Pinpoint the cell where the given text exists, returning its (X, Y) midpoint coordinate. 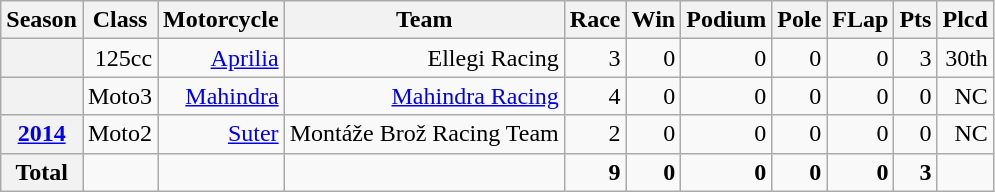
2 (595, 134)
Moto3 (120, 96)
FLap (860, 20)
Montáže Brož Racing Team (424, 134)
Class (120, 20)
Win (654, 20)
Plcd (965, 20)
Total (42, 172)
Suter (222, 134)
Mahindra (222, 96)
2014 (42, 134)
4 (595, 96)
Aprilia (222, 58)
Race (595, 20)
Ellegi Racing (424, 58)
Podium (726, 20)
Moto2 (120, 134)
9 (595, 172)
Pts (916, 20)
Pole (800, 20)
Season (42, 20)
Motorcycle (222, 20)
Mahindra Racing (424, 96)
125cc (120, 58)
Team (424, 20)
30th (965, 58)
